Output the [x, y] coordinate of the center of the cell containing the given text.  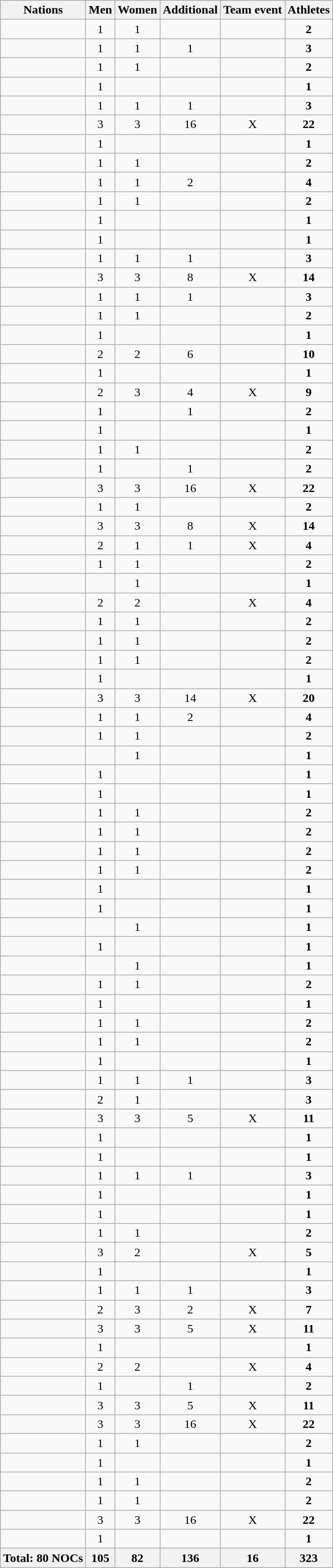
Team event [253, 10]
Nations [43, 10]
Women [138, 10]
Additional [190, 10]
136 [190, 1558]
7 [308, 1309]
323 [308, 1558]
Men [100, 10]
20 [308, 698]
6 [190, 354]
82 [138, 1558]
Athletes [308, 10]
9 [308, 392]
10 [308, 354]
105 [100, 1558]
Total: 80 NOCs [43, 1558]
